Scan for the cell matching the given text and deliver its [x, y] coordinate at center. 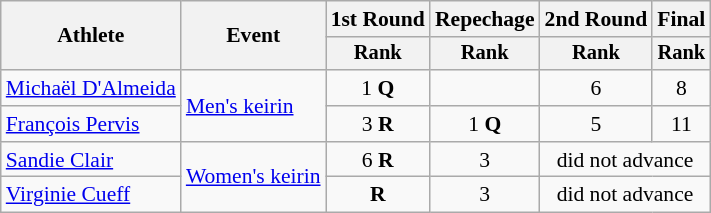
Men's keirin [254, 106]
6 R [378, 160]
Sandie Clair [91, 160]
5 [596, 124]
François Pervis [91, 124]
Event [254, 36]
Virginie Cueff [91, 195]
3 R [378, 124]
11 [681, 124]
8 [681, 88]
Athlete [91, 36]
Women's keirin [254, 178]
Final [681, 19]
Repechage [485, 19]
Michaël D'Almeida [91, 88]
2nd Round [596, 19]
R [378, 195]
1st Round [378, 19]
6 [596, 88]
